Find where the given text appears and provide that cell's center as (x, y) coordinate. 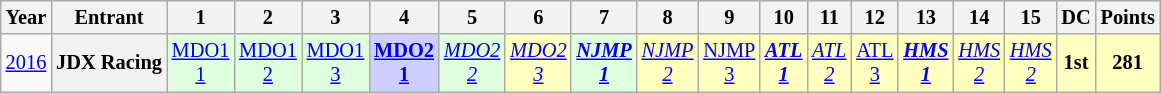
ATL3 (874, 63)
MDO23 (538, 63)
4 (404, 17)
3 (336, 17)
MDO11 (200, 63)
1st (1076, 63)
281 (1128, 63)
MDO21 (404, 63)
14 (979, 17)
NJMP3 (729, 63)
Points (1128, 17)
MDO22 (472, 63)
JDX Racing (109, 63)
ATL1 (784, 63)
ATL2 (829, 63)
8 (668, 17)
5 (472, 17)
13 (926, 17)
1 (200, 17)
11 (829, 17)
6 (538, 17)
NJMP2 (668, 63)
NJMP1 (604, 63)
9 (729, 17)
HMS1 (926, 63)
2 (268, 17)
Entrant (109, 17)
MDO12 (268, 63)
DC (1076, 17)
Year (26, 17)
MDO13 (336, 63)
15 (1031, 17)
7 (604, 17)
10 (784, 17)
2016 (26, 63)
12 (874, 17)
